For the text-containing cell, return its midpoint in [X, Y] coordinate format. 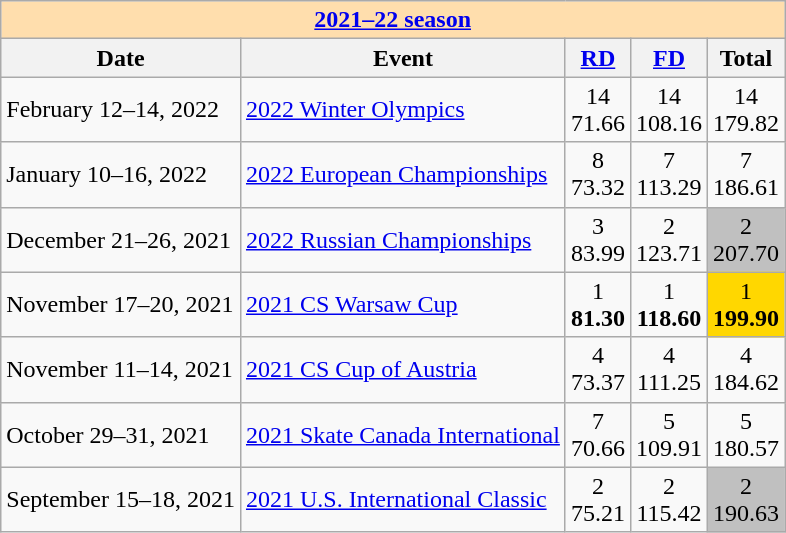
1 81.30 [598, 304]
2022 European Championships [402, 174]
2 75.21 [598, 500]
2 115.42 [668, 500]
Date [121, 58]
5 180.57 [746, 434]
7 186.61 [746, 174]
2021–22 season [393, 20]
December 21–26, 2021 [121, 240]
November 11–14, 2021 [121, 370]
October 29–31, 2021 [121, 434]
3 83.99 [598, 240]
2 207.70 [746, 240]
Total [746, 58]
2022 Russian Championships [402, 240]
2022 Winter Olympics [402, 110]
November 17–20, 2021 [121, 304]
2 190.63 [746, 500]
2021 Skate Canada International [402, 434]
2021 U.S. International Classic [402, 500]
September 15–18, 2021 [121, 500]
14 71.66 [598, 110]
RD [598, 58]
7 70.66 [598, 434]
January 10–16, 2022 [121, 174]
7 113.29 [668, 174]
4 184.62 [746, 370]
2 123.71 [668, 240]
8 73.32 [598, 174]
2021 CS Cup of Austria [402, 370]
14 179.82 [746, 110]
1 118.60 [668, 304]
14 108.16 [668, 110]
4 111.25 [668, 370]
FD [668, 58]
1 199.90 [746, 304]
February 12–14, 2022 [121, 110]
2021 CS Warsaw Cup [402, 304]
4 73.37 [598, 370]
Event [402, 58]
5 109.91 [668, 434]
